Provide the [X, Y] coordinate of the cell's center where the given text is located.  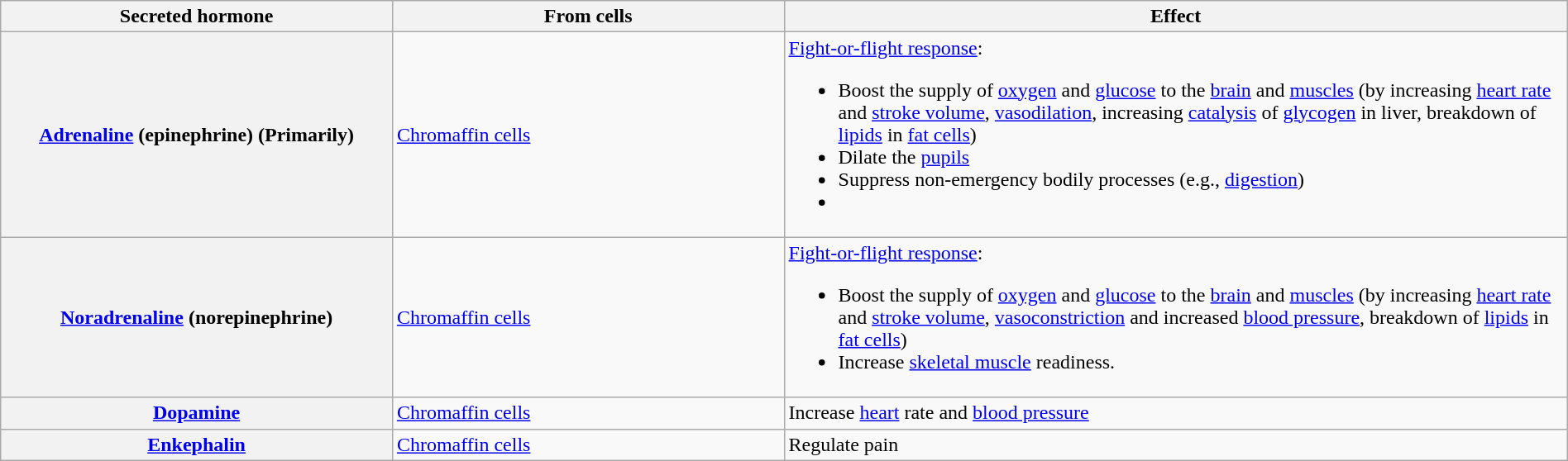
Regulate pain [1176, 444]
Noradrenaline (norepinephrine) [197, 317]
Enkephalin [197, 444]
Adrenaline (epinephrine) (Primarily) [197, 135]
Increase heart rate and blood pressure [1176, 413]
From cells [588, 17]
Effect [1176, 17]
Dopamine [197, 413]
Secreted hormone [197, 17]
